Identify which cell holds the provided text, then report its (x, y) central coordinate. 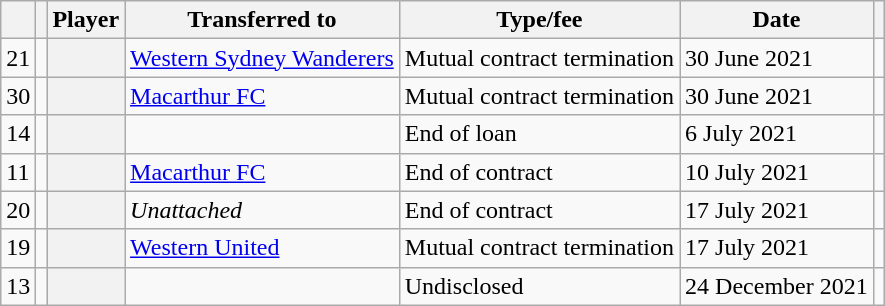
11 (18, 172)
20 (18, 210)
13 (18, 286)
End of loan (539, 134)
Unattached (262, 210)
14 (18, 134)
30 (18, 96)
6 July 2021 (777, 134)
Transferred to (262, 20)
Date (777, 20)
19 (18, 248)
21 (18, 58)
Type/fee (539, 20)
24 December 2021 (777, 286)
Player (86, 20)
Undisclosed (539, 286)
10 July 2021 (777, 172)
Western United (262, 248)
Western Sydney Wanderers (262, 58)
